Capture the cell that displays the provided text and extract its [X, Y] central coordinate. 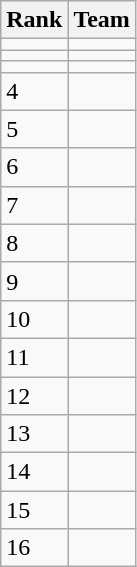
6 [34, 167]
10 [34, 319]
11 [34, 357]
14 [34, 472]
12 [34, 395]
15 [34, 510]
16 [34, 548]
5 [34, 129]
13 [34, 434]
8 [34, 243]
Team [102, 20]
Rank [34, 20]
4 [34, 91]
9 [34, 281]
7 [34, 205]
